Return (X, Y) of the center of cell containing provided text 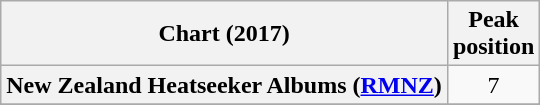
Peak position (493, 34)
7 (493, 85)
New Zealand Heatseeker Albums (RMNZ) (224, 85)
Chart (2017) (224, 34)
